Identify which cell holds the provided text, then report its [X, Y] central coordinate. 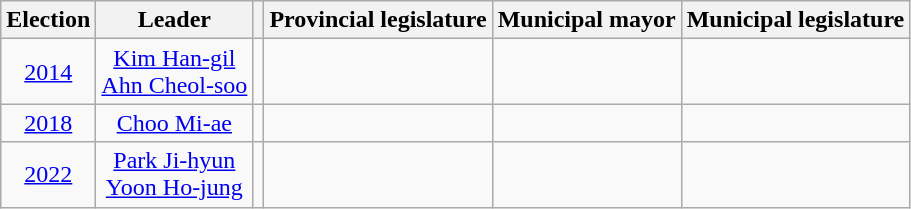
2018 [48, 123]
2014 [48, 72]
Municipal legislature [796, 20]
Provincial legislature [378, 20]
Municipal mayor [586, 20]
Election [48, 20]
Kim Han-gilAhn Cheol-soo [174, 72]
Park Ji-hyunYoon Ho-jung [174, 174]
Leader [174, 20]
2022 [48, 174]
Choo Mi-ae [174, 123]
